Return (X, Y) of the center of cell containing provided text 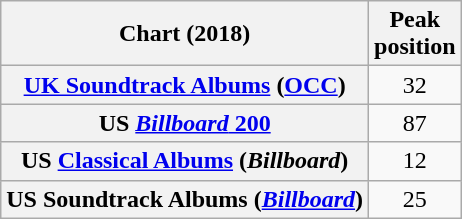
Peakposition (415, 34)
25 (415, 199)
12 (415, 161)
UK Soundtrack Albums (OCC) (185, 85)
US Classical Albums (Billboard) (185, 161)
US Billboard 200 (185, 123)
Chart (2018) (185, 34)
US Soundtrack Albums (Billboard) (185, 199)
87 (415, 123)
32 (415, 85)
